Detect which cell encompasses the target text, then output its (X, Y) center coordinate. 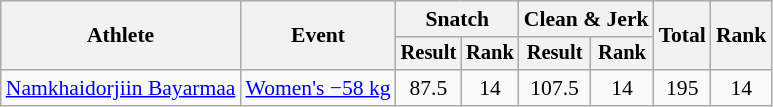
Event (318, 36)
Namkhaidorjiin Bayarmaa (121, 88)
87.5 (429, 88)
Athlete (121, 36)
Clean & Jerk (586, 19)
Total (682, 36)
Snatch (458, 19)
Women's −58 kg (318, 88)
107.5 (555, 88)
195 (682, 88)
